Output the [X, Y] coordinate of the center of the cell containing the given text.  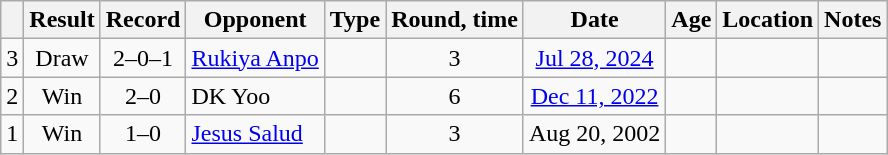
2 [12, 96]
1–0 [143, 134]
Opponent [255, 20]
Rukiya Anpo [255, 58]
2–0–1 [143, 58]
Aug 20, 2002 [594, 134]
Type [354, 20]
Date [594, 20]
Draw [62, 58]
Result [62, 20]
Round, time [455, 20]
Age [692, 20]
Jul 28, 2024 [594, 58]
DK Yoo [255, 96]
Record [143, 20]
Dec 11, 2022 [594, 96]
2–0 [143, 96]
Notes [853, 20]
Location [768, 20]
1 [12, 134]
6 [455, 96]
Jesus Salud [255, 134]
